Identify which cell holds the provided text, then report its (x, y) central coordinate. 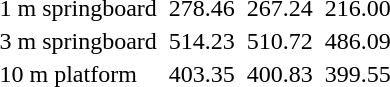
514.23 (202, 41)
510.72 (280, 41)
